Capture the cell that displays the provided text and extract its (X, Y) central coordinate. 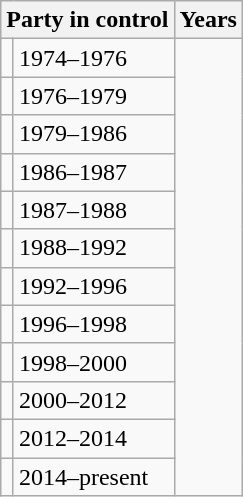
Party in control (88, 20)
2012–2014 (94, 438)
1974–1976 (94, 58)
1979–1986 (94, 134)
1996–1998 (94, 324)
1976–1979 (94, 96)
1998–2000 (94, 362)
Years (208, 20)
1988–1992 (94, 248)
2014–present (94, 477)
2000–2012 (94, 400)
1992–1996 (94, 286)
1987–1988 (94, 210)
1986–1987 (94, 172)
